Determine the (X, Y) coordinate at the center of the cell enclosing the given text.  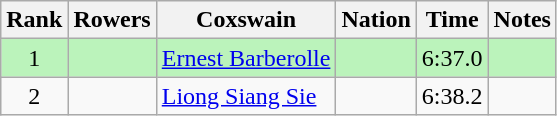
Coxswain (246, 20)
6:38.2 (452, 96)
1 (34, 58)
Notes (522, 20)
Ernest Barberolle (246, 58)
Nation (376, 20)
Time (452, 20)
Rank (34, 20)
6:37.0 (452, 58)
Rowers (112, 20)
Liong Siang Sie (246, 96)
2 (34, 96)
